Capture the cell that displays the provided text and extract its [x, y] central coordinate. 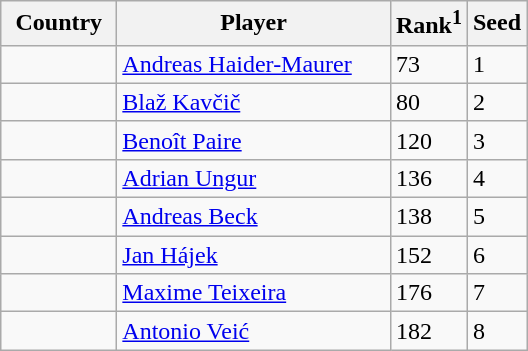
3 [496, 140]
152 [428, 255]
Maxime Teixeira [254, 293]
Rank1 [428, 24]
Andreas Beck [254, 217]
176 [428, 293]
7 [496, 293]
2 [496, 102]
136 [428, 178]
Country [59, 24]
4 [496, 178]
Adrian Ungur [254, 178]
1 [496, 64]
Jan Hájek [254, 255]
Andreas Haider-Maurer [254, 64]
182 [428, 331]
73 [428, 64]
Blaž Kavčič [254, 102]
120 [428, 140]
5 [496, 217]
Benoît Paire [254, 140]
Player [254, 24]
Antonio Veić [254, 331]
6 [496, 255]
8 [496, 331]
80 [428, 102]
Seed [496, 24]
138 [428, 217]
